Locate the cell with the specified text and output its [X, Y] center coordinate. 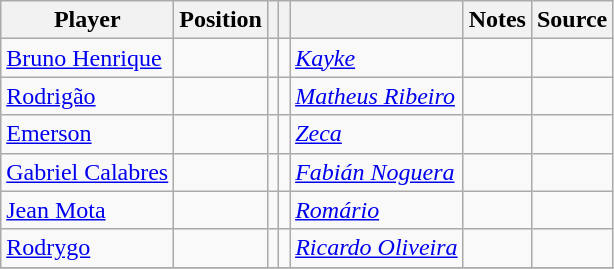
Source [572, 20]
Ricardo Oliveira [376, 248]
Zeca [376, 134]
Kayke [376, 58]
Position [221, 20]
Rodrigão [88, 96]
Bruno Henrique [88, 58]
Romário [376, 210]
Rodrygo [88, 248]
Matheus Ribeiro [376, 96]
Notes [497, 20]
Emerson [88, 134]
Player [88, 20]
Fabián Noguera [376, 172]
Gabriel Calabres [88, 172]
Jean Mota [88, 210]
